Return the [x, y] coordinate for the center point of the cell that contains the specified text.  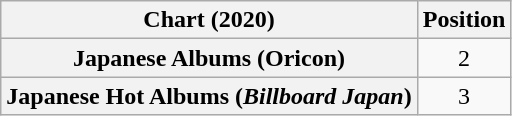
Japanese Albums (Oricon) [209, 58]
2 [464, 58]
Position [464, 20]
Japanese Hot Albums (Billboard Japan) [209, 96]
Chart (2020) [209, 20]
3 [464, 96]
